Identify which cell holds the provided text, then report its [X, Y] central coordinate. 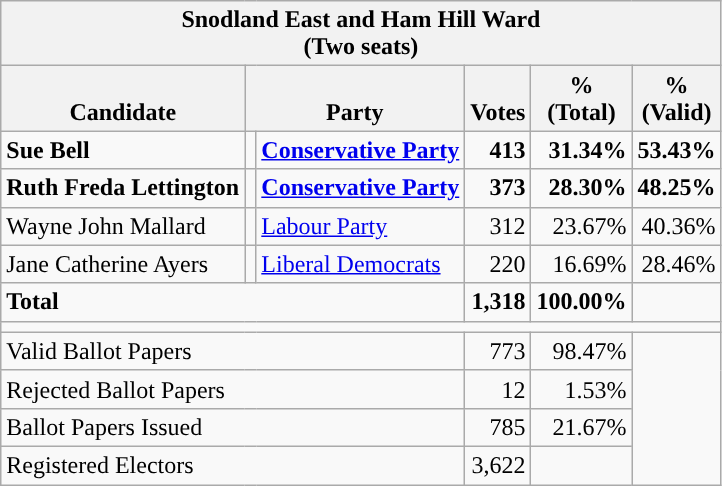
Registered Electors [233, 465]
53.43% [676, 150]
785 [498, 427]
373 [498, 188]
23.67% [582, 226]
100.00% [582, 302]
40.36% [676, 226]
Ruth Freda Lettington [123, 188]
312 [498, 226]
773 [498, 351]
31.34% [582, 150]
Total [233, 302]
Wayne John Mallard [123, 226]
Labour Party [360, 226]
Jane Catherine Ayers [123, 264]
Candidate [123, 98]
220 [498, 264]
1.53% [582, 389]
Votes [498, 98]
48.25% [676, 188]
%(Valid) [676, 98]
Snodland East and Ham Hill Ward(Two seats) [361, 34]
Party [355, 98]
98.47% [582, 351]
Liberal Democrats [360, 264]
28.46% [676, 264]
Rejected Ballot Papers [233, 389]
28.30% [582, 188]
Sue Bell [123, 150]
%(Total) [582, 98]
413 [498, 150]
Ballot Papers Issued [233, 427]
1,318 [498, 302]
16.69% [582, 264]
21.67% [582, 427]
Valid Ballot Papers [233, 351]
12 [498, 389]
3,622 [498, 465]
